Extract the [X, Y] coordinate from the center of the cell holding the provided text.  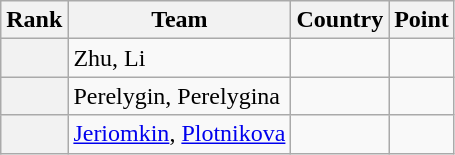
Rank [34, 20]
Perelygin, Perelygina [180, 96]
Country [340, 20]
Team [180, 20]
Point [422, 20]
Jeriomkin, Plotnikova [180, 134]
Zhu, Li [180, 58]
